Capture the cell that displays the provided text and extract its [x, y] central coordinate. 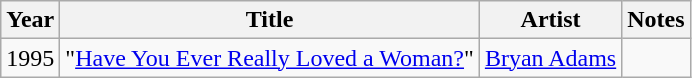
"Have You Ever Really Loved a Woman?" [270, 58]
1995 [30, 58]
Year [30, 20]
Title [270, 20]
Bryan Adams [550, 58]
Notes [656, 20]
Artist [550, 20]
